Capture the cell that displays the provided text and extract its (x, y) central coordinate. 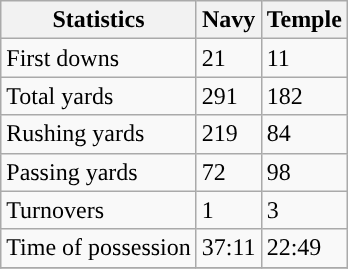
84 (304, 134)
3 (304, 210)
Rushing yards (99, 134)
291 (228, 96)
Turnovers (99, 210)
11 (304, 58)
22:49 (304, 248)
182 (304, 96)
37:11 (228, 248)
Passing yards (99, 172)
219 (228, 134)
Time of possession (99, 248)
Navy (228, 20)
98 (304, 172)
Temple (304, 20)
72 (228, 172)
First downs (99, 58)
Statistics (99, 20)
1 (228, 210)
21 (228, 58)
Total yards (99, 96)
